Locate the cell with the specified text and output its (X, Y) center coordinate. 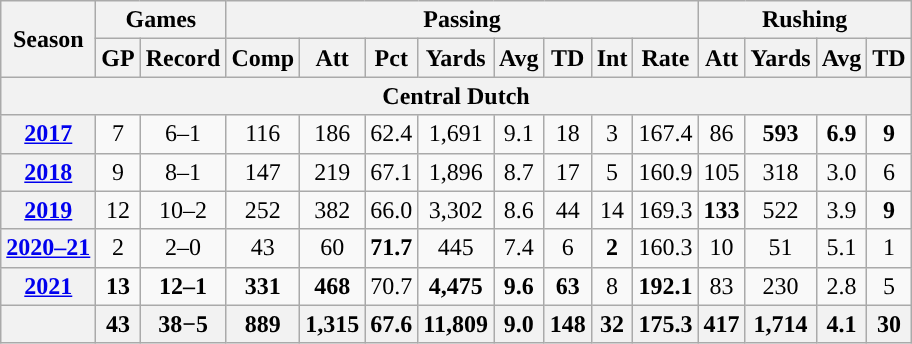
44 (568, 210)
7.4 (520, 248)
Games (161, 20)
32 (612, 324)
2021 (48, 286)
62.4 (392, 134)
14 (612, 210)
445 (456, 248)
67.1 (392, 172)
147 (263, 172)
593 (780, 134)
51 (780, 248)
318 (780, 172)
GP (118, 58)
160.3 (666, 248)
60 (332, 248)
Passing (462, 20)
Rate (666, 58)
382 (332, 210)
1,896 (456, 172)
9.6 (520, 286)
8 (612, 286)
889 (263, 324)
Rushing (804, 20)
30 (889, 324)
2.8 (842, 286)
230 (780, 286)
186 (332, 134)
4,475 (456, 286)
468 (332, 286)
Record (183, 58)
11,809 (456, 324)
160.9 (666, 172)
175.3 (666, 324)
1,315 (332, 324)
7 (118, 134)
Season (48, 39)
219 (332, 172)
2017 (48, 134)
3.0 (842, 172)
105 (722, 172)
417 (722, 324)
1 (889, 248)
38−5 (183, 324)
169.3 (666, 210)
8.6 (520, 210)
8.7 (520, 172)
3,302 (456, 210)
2–0 (183, 248)
71.7 (392, 248)
10 (722, 248)
63 (568, 286)
83 (722, 286)
66.0 (392, 210)
18 (568, 134)
17 (568, 172)
10–2 (183, 210)
3.9 (842, 210)
67.6 (392, 324)
5.1 (842, 248)
522 (780, 210)
4.1 (842, 324)
6–1 (183, 134)
Comp (263, 58)
8–1 (183, 172)
252 (263, 210)
3 (612, 134)
13 (118, 286)
Pct (392, 58)
2018 (48, 172)
70.7 (392, 286)
12–1 (183, 286)
Central Dutch (456, 96)
6.9 (842, 134)
167.4 (666, 134)
331 (263, 286)
1,714 (780, 324)
2019 (48, 210)
9.1 (520, 134)
133 (722, 210)
9.0 (520, 324)
116 (263, 134)
2020–21 (48, 248)
12 (118, 210)
192.1 (666, 286)
1,691 (456, 134)
Int (612, 58)
86 (722, 134)
148 (568, 324)
